Extract the (X, Y) coordinate from the center of the cell holding the provided text.  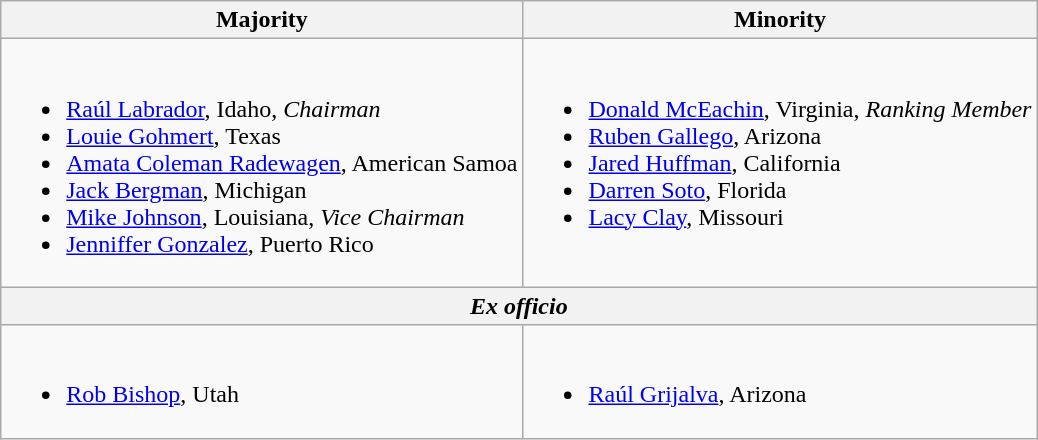
Donald McEachin, Virginia, Ranking MemberRuben Gallego, ArizonaJared Huffman, CaliforniaDarren Soto, FloridaLacy Clay, Missouri (780, 163)
Majority (262, 20)
Minority (780, 20)
Ex officio (519, 306)
Raúl Grijalva, Arizona (780, 382)
Rob Bishop, Utah (262, 382)
